Locate the cell with the specified text and output its [x, y] center coordinate. 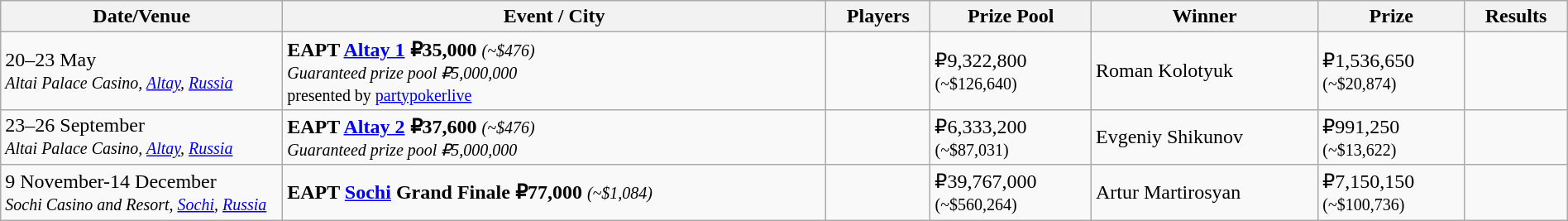
Roman Kolotyuk [1204, 71]
EAPT Altay 2 ₽37,600 (~$476)Guaranteed prize pool ₽5,000,000 [554, 137]
Evgeniy Shikunov [1204, 137]
23–26 SeptemberAltai Palace Casino, Altay, Russia [142, 137]
Artur Martirosyan [1204, 192]
9 November-14 DecemberSochi Casino and Resort, Sochi, Russia [142, 192]
₽39,767,000(~$560,264) [1011, 192]
Event / City [554, 17]
₽6,333,200(~$87,031) [1011, 137]
₽9,322,800(~$126,640) [1011, 71]
Prize Pool [1011, 17]
Date/Venue [142, 17]
Winner [1204, 17]
₽991,250(~$13,622) [1391, 137]
20–23 MayAltai Palace Casino, Altay, Russia [142, 71]
Players [878, 17]
Results [1516, 17]
EAPT Sochi Grand Finale ₽77,000 (~$1,084) [554, 192]
EAPT Altay 1 ₽35,000 (~$476)Guaranteed prize pool ₽5,000,000presented by partypokerlive [554, 71]
Prize [1391, 17]
₽1,536,650(~$20,874) [1391, 71]
₽7,150,150(~$100,736) [1391, 192]
